Scan for the cell matching the given text and deliver its (x, y) coordinate at center. 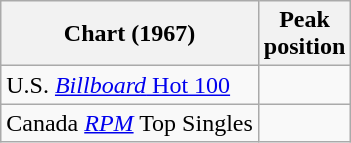
U.S. Billboard Hot 100 (130, 85)
Canada RPM Top Singles (130, 123)
Chart (1967) (130, 34)
Peak position (304, 34)
